Return (x, y) of the center of cell containing provided text 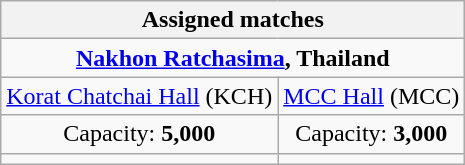
MCC Hall (MCC) (372, 96)
Capacity: 3,000 (372, 134)
Korat Chatchai Hall (KCH) (140, 96)
Assigned matches (233, 20)
Nakhon Ratchasima, Thailand (233, 58)
Capacity: 5,000 (140, 134)
